Provide the [x, y] coordinate of the cell's center where the given text is located.  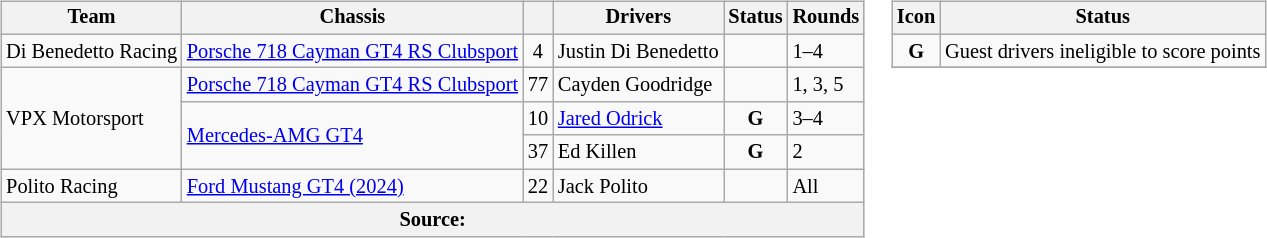
77 [538, 85]
Ed Killen [638, 152]
37 [538, 152]
Rounds [826, 18]
Source: [432, 220]
Icon [916, 18]
4 [538, 51]
1–4 [826, 51]
Cayden Goodridge [638, 85]
Team [92, 18]
Polito Racing [92, 186]
Jack Polito [638, 186]
1, 3, 5 [826, 85]
Drivers [638, 18]
Chassis [352, 18]
10 [538, 119]
22 [538, 186]
VPX Motorsport [92, 118]
Jared Odrick [638, 119]
Mercedes-AMG GT4 [352, 136]
Guest drivers ineligible to score points [1102, 51]
All [826, 186]
Ford Mustang GT4 (2024) [352, 186]
Justin Di Benedetto [638, 51]
3–4 [826, 119]
Di Benedetto Racing [92, 51]
2 [826, 152]
